Scan for the cell matching the given text and deliver its [X, Y] coordinate at center. 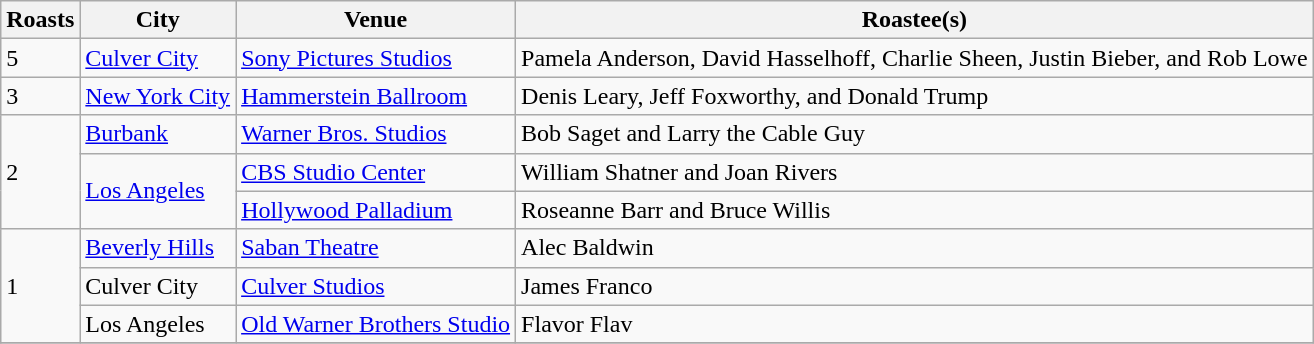
Culver Studios [376, 286]
Hollywood Palladium [376, 210]
New York City [158, 96]
Roasts [40, 20]
Hammerstein Ballroom [376, 96]
Roseanne Barr and Bruce Willis [915, 210]
5 [40, 58]
Alec Baldwin [915, 248]
Beverly Hills [158, 248]
CBS Studio Center [376, 172]
Flavor Flav [915, 324]
William Shatner and Joan Rivers [915, 172]
Old Warner Brothers Studio [376, 324]
City [158, 20]
Venue [376, 20]
Sony Pictures Studios [376, 58]
Warner Bros. Studios [376, 134]
1 [40, 286]
Roastee(s) [915, 20]
James Franco [915, 286]
Saban Theatre [376, 248]
Denis Leary, Jeff Foxworthy, and Donald Trump [915, 96]
Bob Saget and Larry the Cable Guy [915, 134]
2 [40, 172]
Burbank [158, 134]
3 [40, 96]
Pamela Anderson, David Hasselhoff, Charlie Sheen, Justin Bieber, and Rob Lowe [915, 58]
